Output the [x, y] coordinate of the center of the cell containing the given text.  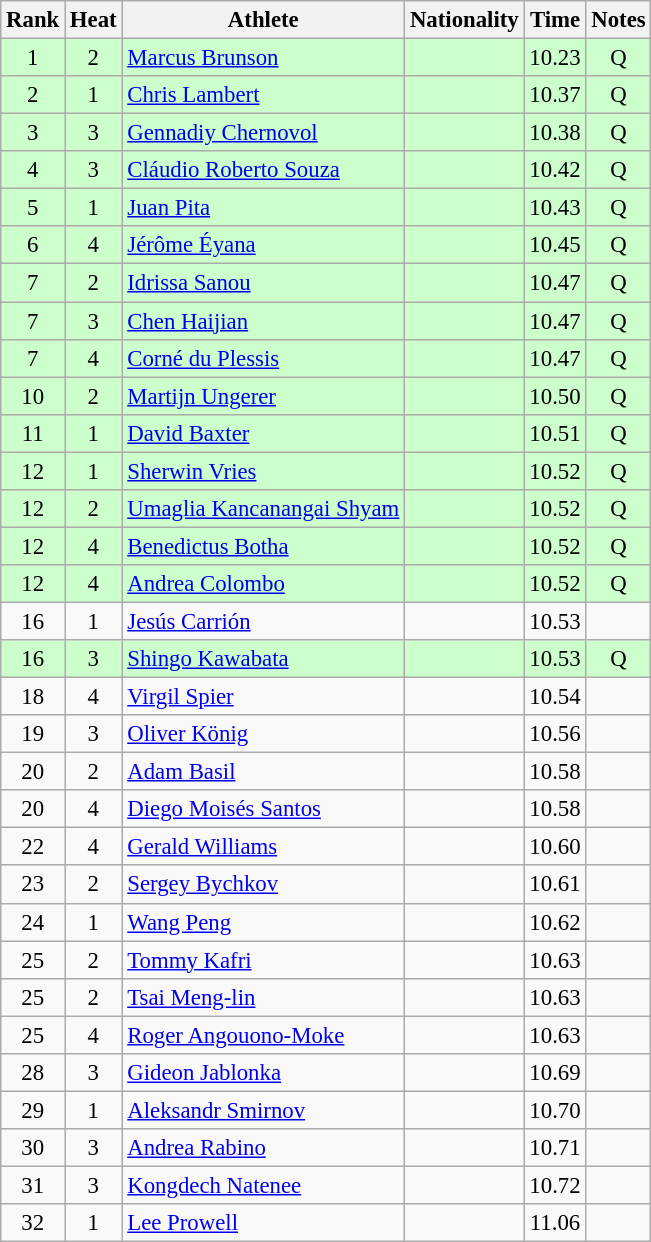
Corné du Plessis [264, 358]
10.45 [555, 245]
11 [33, 433]
Chen Haijian [264, 321]
11.06 [555, 1223]
10.71 [555, 1148]
Marcus Brunson [264, 58]
Umaglia Kancanangai Shyam [264, 509]
32 [33, 1223]
30 [33, 1148]
6 [33, 245]
David Baxter [264, 433]
Rank [33, 20]
10.72 [555, 1185]
Virgil Spier [264, 697]
10.56 [555, 734]
Idrissa Sanou [264, 283]
29 [33, 1110]
Gerald Williams [264, 847]
Diego Moisés Santos [264, 809]
10.23 [555, 58]
10.61 [555, 885]
10.69 [555, 1073]
Oliver König [264, 734]
Tsai Meng-lin [264, 997]
19 [33, 734]
10.37 [555, 95]
10.38 [555, 133]
31 [33, 1185]
Roger Angouono-Moke [264, 1035]
10.60 [555, 847]
Athlete [264, 20]
5 [33, 208]
Gennadiy Chernovol [264, 133]
Andrea Colombo [264, 584]
Juan Pita [264, 208]
10.70 [555, 1110]
22 [33, 847]
Benedictus Botha [264, 546]
10 [33, 396]
Cláudio Roberto Souza [264, 170]
10.42 [555, 170]
Martijn Ungerer [264, 396]
Kongdech Natenee [264, 1185]
Lee Prowell [264, 1223]
10.54 [555, 697]
Wang Peng [264, 922]
Sherwin Vries [264, 471]
28 [33, 1073]
24 [33, 922]
Andrea Rabino [264, 1148]
Notes [618, 20]
Jesús Carrión [264, 621]
10.62 [555, 922]
Jérôme Éyana [264, 245]
Aleksandr Smirnov [264, 1110]
Gideon Jablonka [264, 1073]
Chris Lambert [264, 95]
23 [33, 885]
10.51 [555, 433]
Shingo Kawabata [264, 659]
10.43 [555, 208]
Sergey Bychkov [264, 885]
Tommy Kafri [264, 960]
Adam Basil [264, 772]
Nationality [464, 20]
Time [555, 20]
18 [33, 697]
10.50 [555, 396]
Heat [94, 20]
